Find where the given text appears and provide that cell's center as (X, Y) coordinate. 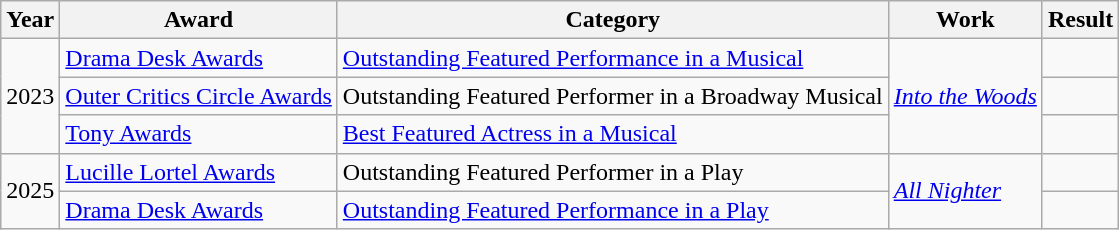
Year (30, 20)
Category (612, 20)
Outstanding Featured Performer in a Broadway Musical (612, 96)
All Nighter (965, 191)
Outstanding Featured Performance in a Musical (612, 58)
Outer Critics Circle Awards (198, 96)
2023 (30, 96)
Award (198, 20)
Lucille Lortel Awards (198, 172)
Into the Woods (965, 96)
Outstanding Featured Performance in a Play (612, 210)
Result (1080, 20)
2025 (30, 191)
Work (965, 20)
Best Featured Actress in a Musical (612, 134)
Outstanding Featured Performer in a Play (612, 172)
Tony Awards (198, 134)
